Search for the cell housing the specified text and yield its (x, y) center coordinate. 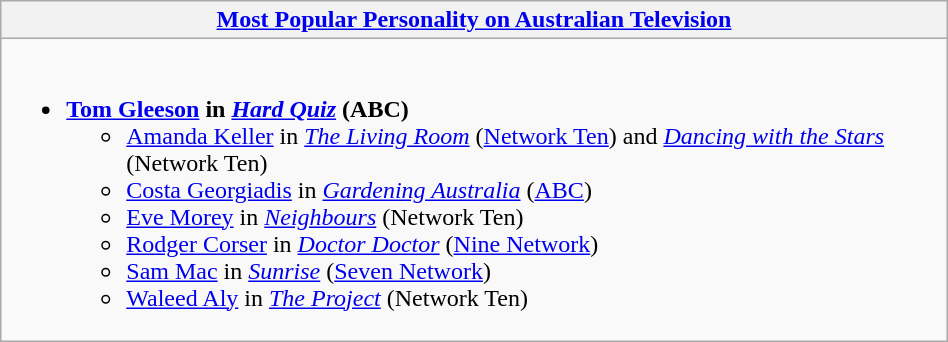
Most Popular Personality on Australian Television (474, 20)
